Output the (x, y) coordinate of the center of the cell containing the given text.  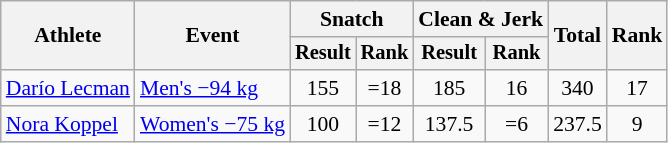
=18 (385, 88)
Women's −75 kg (212, 124)
185 (449, 88)
Men's −94 kg (212, 88)
Darío Lecman (68, 88)
100 (323, 124)
137.5 (449, 124)
=6 (516, 124)
=12 (385, 124)
Nora Koppel (68, 124)
Event (212, 36)
16 (516, 88)
Athlete (68, 36)
340 (578, 88)
17 (638, 88)
155 (323, 88)
Total (578, 36)
237.5 (578, 124)
9 (638, 124)
Clean & Jerk (480, 19)
Snatch (352, 19)
